Capture the cell that displays the provided text and extract its (X, Y) central coordinate. 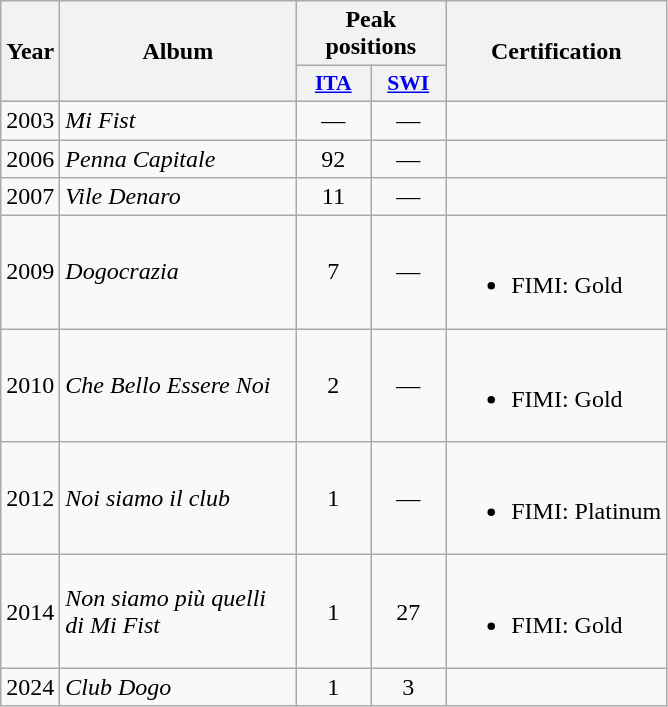
2010 (30, 386)
Mi Fist (178, 120)
2014 (30, 612)
7 (334, 272)
Noi siamo il club (178, 498)
3 (408, 687)
Vile Denaro (178, 197)
ITA (334, 84)
2007 (30, 197)
FIMI: Platinum (556, 498)
SWI (408, 84)
27 (408, 612)
Che Bello Essere Noi (178, 386)
2009 (30, 272)
Certification (556, 52)
2024 (30, 687)
2012 (30, 498)
Peak positions (371, 34)
92 (334, 159)
Year (30, 52)
Non siamo più quelli di Mi Fist (178, 612)
Club Dogo (178, 687)
Album (178, 52)
2006 (30, 159)
Penna Capitale (178, 159)
11 (334, 197)
2 (334, 386)
Dogocrazia (178, 272)
2003 (30, 120)
